From the cell containing the given text, extract its center point as [x, y] coordinate. 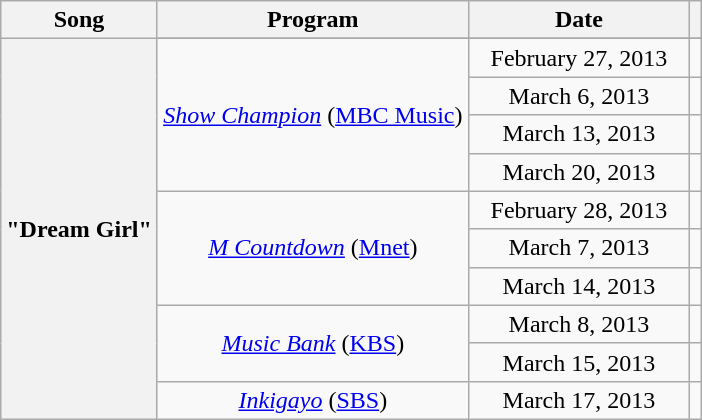
Music Bank (KBS) [312, 343]
March 13, 2013 [578, 134]
February 27, 2013 [578, 58]
March 6, 2013 [578, 96]
Date [578, 20]
March 15, 2013 [578, 362]
Show Champion (MBC Music) [312, 115]
"Dream Girl" [80, 230]
March 7, 2013 [578, 248]
Inkigayo (SBS) [312, 400]
Program [312, 20]
March 8, 2013 [578, 324]
February 28, 2013 [578, 210]
Song [80, 20]
March 14, 2013 [578, 286]
March 20, 2013 [578, 172]
March 17, 2013 [578, 400]
M Countdown (Mnet) [312, 248]
